Extract the (X, Y) coordinate from the center of the cell holding the provided text.  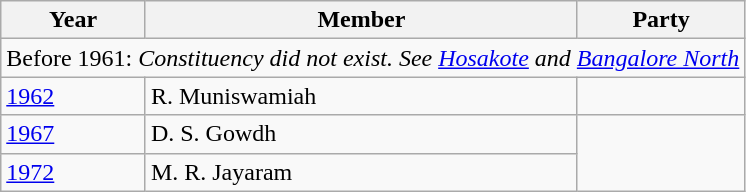
1962 (74, 96)
1967 (74, 134)
1972 (74, 172)
R. Muniswamiah (361, 96)
D. S. Gowdh (361, 134)
M. R. Jayaram (361, 172)
Party (660, 20)
Year (74, 20)
Member (361, 20)
Before 1961: Constituency did not exist. See Hosakote and Bangalore North (373, 58)
